Provide the [X, Y] coordinate of the cell's center where the given text is located.  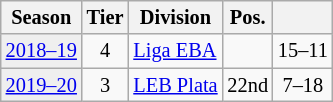
22nd [247, 85]
2018–19 [42, 51]
Season [42, 17]
3 [106, 85]
Division [175, 17]
LEB Plata [175, 85]
15–11 [303, 51]
2019–20 [42, 85]
7–18 [303, 85]
4 [106, 51]
Tier [106, 17]
Pos. [247, 17]
Liga EBA [175, 51]
